Pinpoint the cell where the given text exists, returning its (x, y) midpoint coordinate. 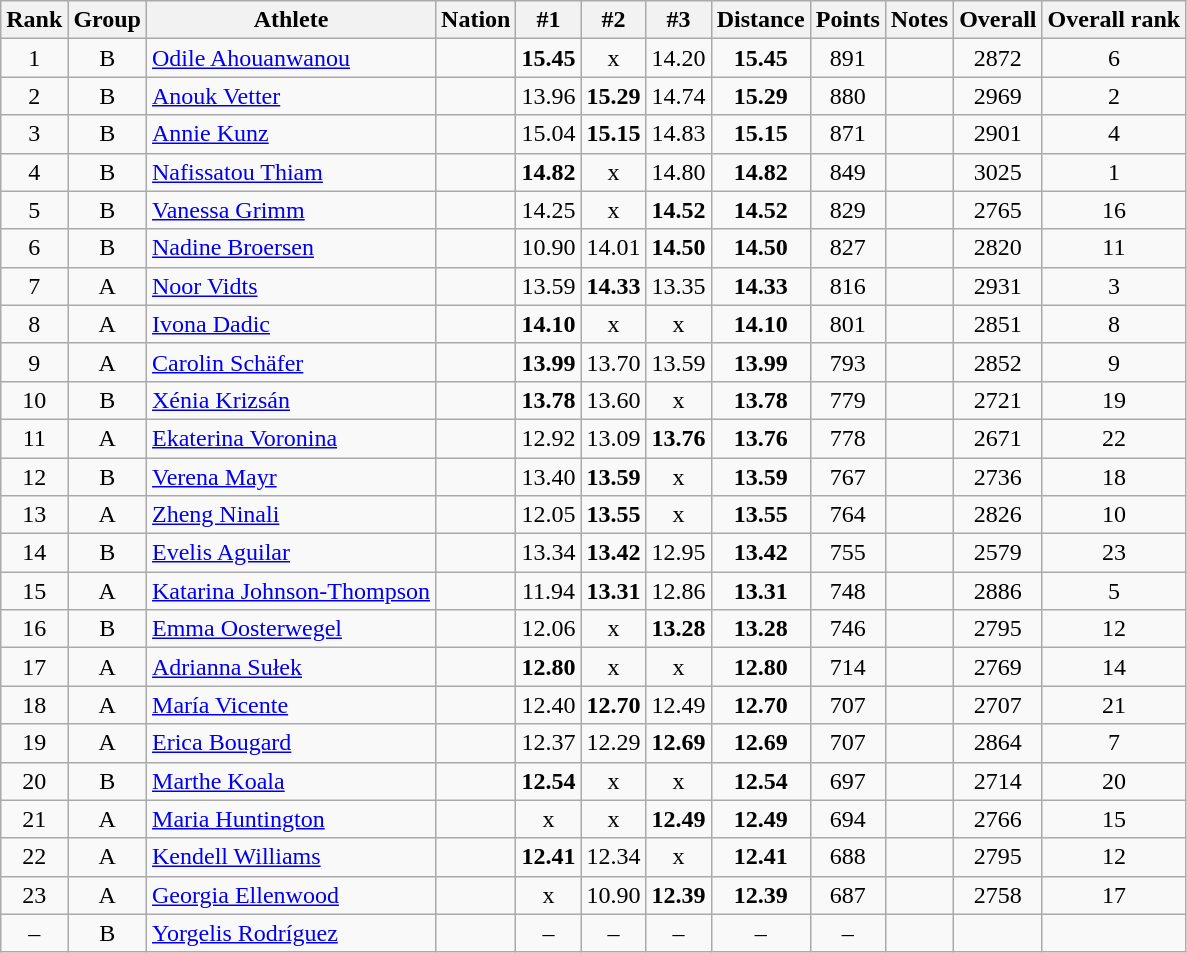
2872 (998, 58)
14.20 (678, 58)
880 (848, 96)
14.80 (678, 172)
#1 (548, 20)
Kendell Williams (292, 857)
714 (848, 667)
2931 (998, 286)
13.34 (548, 553)
2765 (998, 210)
2851 (998, 324)
Nadine Broersen (292, 248)
2769 (998, 667)
Vanessa Grimm (292, 210)
Adrianna Sułek (292, 667)
Athlete (292, 20)
2820 (998, 248)
12.05 (548, 515)
2579 (998, 553)
779 (848, 400)
Notes (919, 20)
793 (848, 362)
13 (34, 515)
Rank (34, 20)
14.74 (678, 96)
Maria Huntington (292, 819)
2736 (998, 477)
#3 (678, 20)
Ekaterina Voronina (292, 438)
871 (848, 134)
14.83 (678, 134)
Noor Vidts (292, 286)
12.06 (548, 629)
Overall rank (1114, 20)
694 (848, 819)
Katarina Johnson-Thompson (292, 591)
Erica Bougard (292, 743)
13.35 (678, 286)
746 (848, 629)
2714 (998, 781)
13.70 (614, 362)
2721 (998, 400)
Verena Mayr (292, 477)
827 (848, 248)
Nafissatou Thiam (292, 172)
#2 (614, 20)
2901 (998, 134)
Points (848, 20)
12.29 (614, 743)
13.60 (614, 400)
2671 (998, 438)
3025 (998, 172)
816 (848, 286)
Xénia Krizsán (292, 400)
Zheng Ninali (292, 515)
778 (848, 438)
Nation (476, 20)
697 (848, 781)
13.96 (548, 96)
2969 (998, 96)
2852 (998, 362)
Emma Oosterwegel (292, 629)
12.37 (548, 743)
14.25 (548, 210)
687 (848, 895)
Ivona Dadic (292, 324)
767 (848, 477)
13.40 (548, 477)
801 (848, 324)
748 (848, 591)
Anouk Vetter (292, 96)
Yorgelis Rodríguez (292, 933)
2826 (998, 515)
891 (848, 58)
2766 (998, 819)
2886 (998, 591)
Group (108, 20)
Annie Kunz (292, 134)
849 (848, 172)
15.04 (548, 134)
13.09 (614, 438)
688 (848, 857)
12.95 (678, 553)
755 (848, 553)
14.01 (614, 248)
764 (848, 515)
11.94 (548, 591)
Georgia Ellenwood (292, 895)
12.86 (678, 591)
2864 (998, 743)
829 (848, 210)
12.40 (548, 705)
12.34 (614, 857)
María Vicente (292, 705)
2707 (998, 705)
Marthe Koala (292, 781)
Odile Ahouanwanou (292, 58)
Distance (760, 20)
Evelis Aguilar (292, 553)
2758 (998, 895)
Overall (998, 20)
12.92 (548, 438)
Carolin Schäfer (292, 362)
